For the text-containing cell, return its midpoint in (x, y) coordinate format. 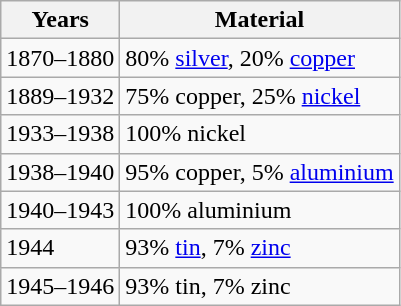
1933–1938 (60, 134)
1944 (60, 248)
Material (260, 20)
1940–1943 (60, 210)
75% copper, 25% nickel (260, 96)
80% silver, 20% copper (260, 58)
1945–1946 (60, 286)
100% aluminium (260, 210)
1870–1880 (60, 58)
100% nickel (260, 134)
Years (60, 20)
95% copper, 5% aluminium (260, 172)
1938–1940 (60, 172)
1889–1932 (60, 96)
